Capture the cell that displays the provided text and extract its (x, y) central coordinate. 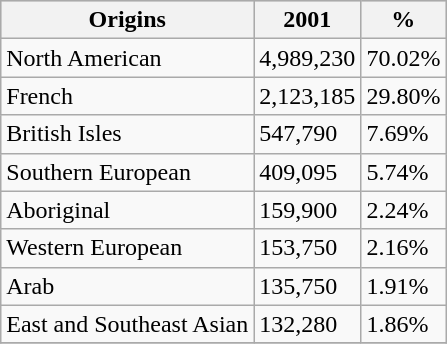
East and Southeast Asian (128, 324)
% (404, 20)
7.69% (404, 134)
5.74% (404, 172)
Western European (128, 248)
2,123,185 (308, 96)
547,790 (308, 134)
135,750 (308, 286)
2.24% (404, 210)
132,280 (308, 324)
4,989,230 (308, 58)
29.80% (404, 96)
Aboriginal (128, 210)
2.16% (404, 248)
Arab (128, 286)
70.02% (404, 58)
1.91% (404, 286)
North American (128, 58)
1.86% (404, 324)
French (128, 96)
British Isles (128, 134)
159,900 (308, 210)
Southern European (128, 172)
409,095 (308, 172)
Origins (128, 20)
2001 (308, 20)
153,750 (308, 248)
